Return the [X, Y] coordinate for the center point of the cell that contains the specified text.  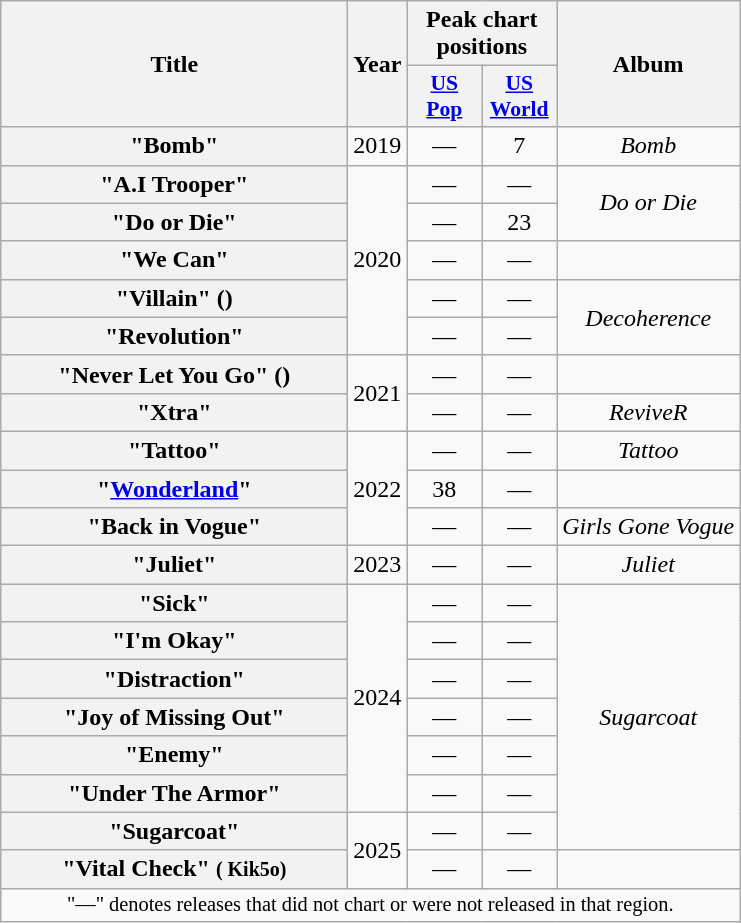
Year [378, 64]
Sugarcoat [648, 717]
USWorld [520, 96]
7 [520, 146]
Title [174, 64]
"Bomb" [174, 146]
2023 [378, 565]
"Wonderland" [174, 489]
"Vital Check" ( Kik5o) [174, 869]
"Distraction" [174, 679]
Do or Die [648, 203]
"Joy of Missing Out" [174, 717]
2024 [378, 698]
"Villain" () [174, 298]
"Do or Die" [174, 222]
"Revolution" [174, 336]
"Juliet" [174, 565]
"We Can" [174, 260]
"I'm Okay" [174, 641]
Peak chart positions [482, 34]
"Never Let You Go" () [174, 374]
USPop [444, 96]
Decoherence [648, 317]
2020 [378, 260]
Girls Gone Vogue [648, 527]
ReviveR [648, 412]
2019 [378, 146]
Bomb [648, 146]
2022 [378, 488]
"A.I Trooper" [174, 184]
2025 [378, 850]
Juliet [648, 565]
"Sick" [174, 603]
"Xtra" [174, 412]
38 [444, 489]
"Tattoo" [174, 450]
"Sugarcoat" [174, 831]
2021 [378, 393]
"Under The Armor" [174, 793]
23 [520, 222]
Album [648, 64]
Tattoo [648, 450]
"Back in Vogue" [174, 527]
"Enemy" [174, 755]
"—" denotes releases that did not chart or were not released in that region. [370, 905]
